For the text-containing cell, return its midpoint in (x, y) coordinate format. 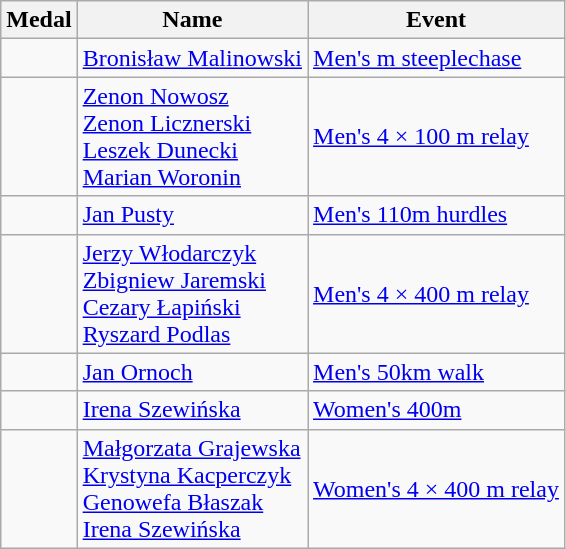
Małgorzata Grajewska Krystyna Kacperczyk Genowefa Błaszak Irena Szewińska (192, 488)
Irena Szewińska (192, 410)
Men's 4 × 400 m relay (436, 294)
Name (192, 20)
Jan Ornoch (192, 372)
Men's 50km walk (436, 372)
Men's 110m hurdles (436, 215)
Bronisław Malinowski (192, 58)
Women's 4 × 400 m relay (436, 488)
Jan Pusty (192, 215)
Medal (39, 20)
Men's 4 × 100 m relay (436, 136)
Zenon Nowosz Zenon Licznerski Leszek Dunecki Marian Woronin (192, 136)
Jerzy Włodarczyk Zbigniew Jaremski Cezary Łapiński Ryszard Podlas (192, 294)
Men's m steeplechase (436, 58)
Women's 400m (436, 410)
Event (436, 20)
